Detect which cell encompasses the target text, then output its [X, Y] center coordinate. 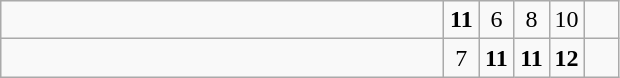
12 [566, 58]
7 [462, 58]
10 [566, 20]
6 [496, 20]
8 [532, 20]
